From the cell containing the given text, extract its center point as [X, Y] coordinate. 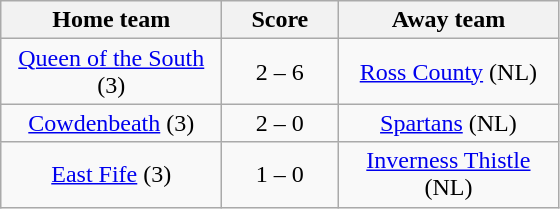
2 – 0 [280, 123]
1 – 0 [280, 174]
East Fife (3) [112, 174]
Away team [448, 20]
2 – 6 [280, 72]
Inverness Thistle (NL) [448, 174]
Ross County (NL) [448, 72]
Home team [112, 20]
Cowdenbeath (3) [112, 123]
Spartans (NL) [448, 123]
Queen of the South (3) [112, 72]
Score [280, 20]
